Capture the cell that displays the provided text and extract its [X, Y] central coordinate. 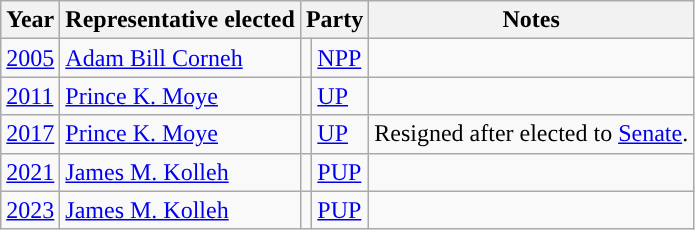
Party [334, 20]
Resigned after elected to Senate. [532, 134]
Adam Bill Corneh [180, 58]
Notes [532, 20]
2005 [30, 58]
Representative elected [180, 20]
2011 [30, 96]
NPP [340, 58]
2023 [30, 210]
Year [30, 20]
2017 [30, 134]
2021 [30, 172]
